From the cell containing the given text, extract its center point as [X, Y] coordinate. 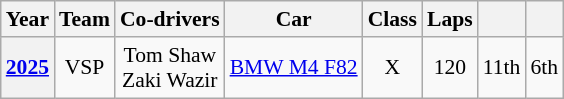
Car [294, 19]
Year [28, 19]
VSP [84, 68]
Tom Shaw Zaki Wazir [170, 68]
Class [392, 19]
120 [450, 68]
6th [544, 68]
Laps [450, 19]
X [392, 68]
Team [84, 19]
BMW M4 F82 [294, 68]
11th [502, 68]
Co-drivers [170, 19]
2025 [28, 68]
